Search for the cell housing the specified text and yield its (x, y) center coordinate. 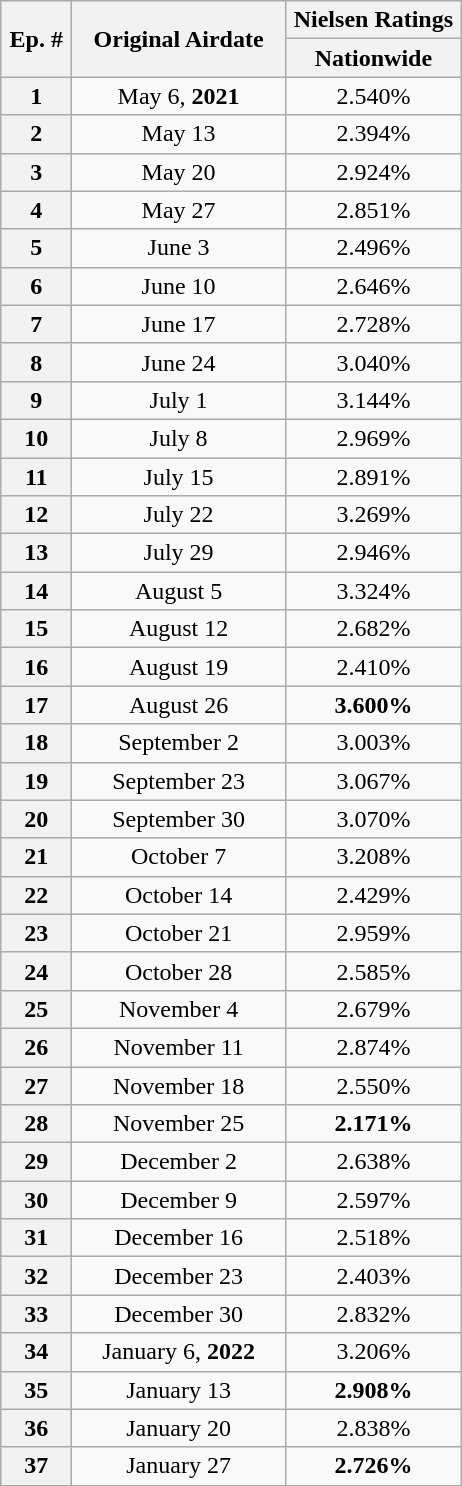
June 10 (179, 286)
2.679% (373, 1009)
5 (36, 248)
31 (36, 1238)
January 13 (179, 1390)
2.959% (373, 933)
2 (36, 134)
July 1 (179, 400)
3.600% (373, 705)
July 15 (179, 477)
3.040% (373, 362)
26 (36, 1047)
September 23 (179, 781)
2.496% (373, 248)
10 (36, 438)
2.946% (373, 553)
June 17 (179, 324)
1 (36, 96)
27 (36, 1085)
2.908% (373, 1390)
36 (36, 1428)
August 26 (179, 705)
December 23 (179, 1276)
November 18 (179, 1085)
December 16 (179, 1238)
September 2 (179, 743)
January 20 (179, 1428)
October 14 (179, 895)
28 (36, 1124)
May 6, 2021 (179, 96)
2.394% (373, 134)
2.646% (373, 286)
November 11 (179, 1047)
16 (36, 667)
13 (36, 553)
2.638% (373, 1162)
2.924% (373, 172)
July 22 (179, 515)
June 24 (179, 362)
35 (36, 1390)
July 29 (179, 553)
7 (36, 324)
9 (36, 400)
23 (36, 933)
October 21 (179, 933)
4 (36, 210)
Nielsen Ratings (373, 20)
July 8 (179, 438)
2.891% (373, 477)
September 30 (179, 819)
2.838% (373, 1428)
January 6, 2022 (179, 1352)
December 30 (179, 1314)
19 (36, 781)
May 20 (179, 172)
17 (36, 705)
2.597% (373, 1200)
12 (36, 515)
2.403% (373, 1276)
3.206% (373, 1352)
14 (36, 591)
29 (36, 1162)
22 (36, 895)
2.874% (373, 1047)
6 (36, 286)
2.540% (373, 96)
30 (36, 1200)
August 19 (179, 667)
2.171% (373, 1124)
2.518% (373, 1238)
August 12 (179, 629)
32 (36, 1276)
January 27 (179, 1466)
Nationwide (373, 58)
2.728% (373, 324)
3.070% (373, 819)
34 (36, 1352)
3.067% (373, 781)
3.144% (373, 400)
37 (36, 1466)
Original Airdate (179, 39)
2.550% (373, 1085)
15 (36, 629)
Ep. # (36, 39)
2.969% (373, 438)
November 4 (179, 1009)
2.832% (373, 1314)
November 25 (179, 1124)
October 28 (179, 971)
October 7 (179, 857)
3.208% (373, 857)
3.269% (373, 515)
2.726% (373, 1466)
18 (36, 743)
11 (36, 477)
21 (36, 857)
2.410% (373, 667)
June 3 (179, 248)
2.585% (373, 971)
8 (36, 362)
2.429% (373, 895)
25 (36, 1009)
December 2 (179, 1162)
24 (36, 971)
May 13 (179, 134)
2.851% (373, 210)
3 (36, 172)
20 (36, 819)
May 27 (179, 210)
3.003% (373, 743)
33 (36, 1314)
December 9 (179, 1200)
3.324% (373, 591)
2.682% (373, 629)
August 5 (179, 591)
